Return the (x, y) coordinate for the center point of the cell that contains the specified text.  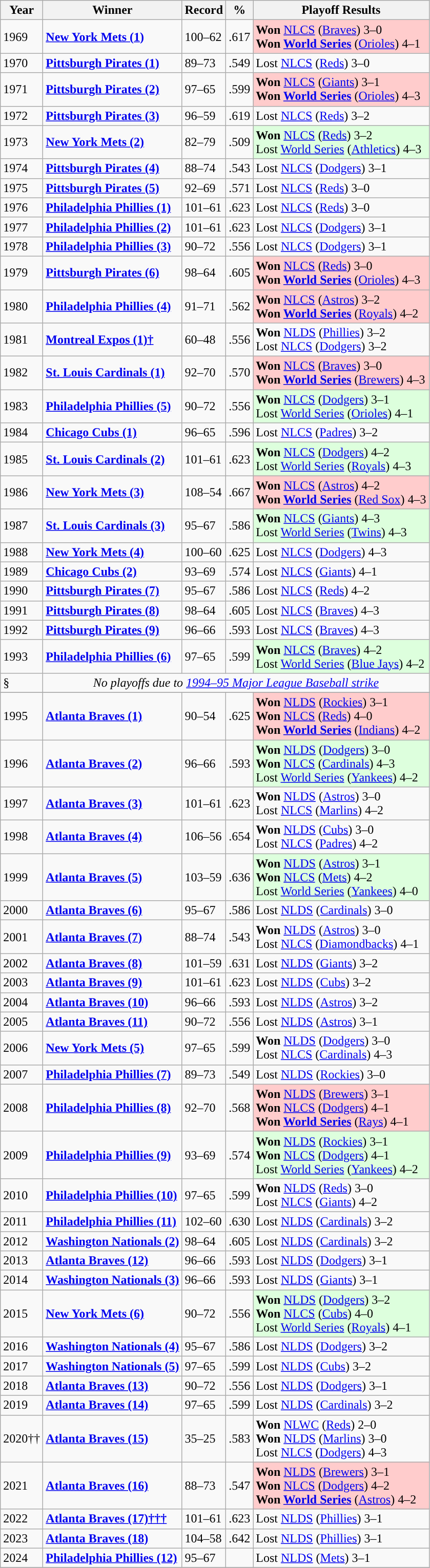
Winner (113, 10)
Won NLDS (Cubs) 3–0Lost NLCS (Padres) 4–2 (341, 837)
1993 (22, 656)
1989 (22, 571)
Lost NLDS (Dodgers) 3–2 (341, 1347)
New York Mets (1) (113, 37)
2017 (22, 1366)
Philadelphia Phillies (12) (113, 1558)
2018 (22, 1386)
2021 (22, 1486)
Pittsburgh Pirates (6) (113, 272)
St. Louis Cardinals (2) (113, 459)
2020†† (22, 1438)
1971 (22, 89)
1997 (22, 804)
1982 (22, 373)
1984 (22, 433)
1990 (22, 591)
Atlanta Braves (3) (113, 804)
102–60 (204, 1221)
Lost NLDS (Rockies) 3–0 (341, 1074)
96–59 (204, 116)
2023 (22, 1538)
Won NLWC (Reds) 2–0 Won NLDS (Marlins) 3–0 Lost NLCS (Dodgers) 4–3 (341, 1438)
2013 (22, 1261)
2004 (22, 1002)
% (240, 10)
Atlanta Braves (4) (113, 837)
New York Mets (5) (113, 1048)
90–54 (204, 716)
91–71 (204, 306)
Philadelphia Phillies (1) (113, 207)
Washington Nationals (2) (113, 1241)
2005 (22, 1022)
.619 (240, 116)
Atlanta Braves (14) (113, 1405)
Atlanta Braves (5) (113, 877)
Won NLCS (Braves) 4–2Lost World Series (Blue Jays) 4–2 (341, 656)
Pittsburgh Pirates (8) (113, 610)
1995 (22, 716)
.509 (240, 142)
Won NLCS (Astros) 3–2Won World Series (Royals) 4–2 (341, 306)
1986 (22, 493)
.547 (240, 1486)
Lost NLCS (Giants) 4–1 (341, 571)
Washington Nationals (5) (113, 1366)
New York Mets (4) (113, 552)
1978 (22, 246)
1998 (22, 837)
Lost NLDS (Cardinals) 3–0 (341, 910)
1980 (22, 306)
1983 (22, 407)
Atlanta Braves (1) (113, 716)
Philadelphia Phillies (8) (113, 1108)
Playoff Results (341, 10)
New York Mets (6) (113, 1313)
§ (22, 683)
Atlanta Braves (9) (113, 983)
2001 (22, 937)
106–56 (204, 837)
92–69 (204, 188)
Atlanta Braves (18) (113, 1538)
No playoffs due to 1994–95 Major League Baseball strike (236, 683)
.631 (240, 963)
Record (204, 10)
Pittsburgh Pirates (9) (113, 630)
Won NLDS (Rockies) 3–1Won NLCS (Reds) 4–0Won World Series (Indians) 4–2 (341, 716)
100–62 (204, 37)
1973 (22, 142)
2014 (22, 1280)
Philadelphia Phillies (5) (113, 407)
1992 (22, 630)
Won NLCS (Reds) 3–0Won World Series (Orioles) 4–3 (341, 272)
Atlanta Braves (7) (113, 937)
.570 (240, 373)
Won NLDS (Astros) 3–0Lost NLCS (Diamondbacks) 4–1 (341, 937)
Won NLCS (Braves) 3–0Won World Series (Brewers) 4–3 (341, 373)
2008 (22, 1108)
Won NLDS (Rockies) 3–1Won NLCS (Dodgers) 4–1Lost World Series (Yankees) 4–2 (341, 1155)
Philadelphia Phillies (10) (113, 1195)
Pittsburgh Pirates (5) (113, 188)
2019 (22, 1405)
Won NLDS (Dodgers) 3–0Won NLCS (Cardinals) 4–3Lost World Series (Yankees) 4–2 (341, 763)
Atlanta Braves (6) (113, 910)
35–25 (204, 1438)
1985 (22, 459)
82–79 (204, 142)
60–48 (204, 340)
Atlanta Braves (17)††† (113, 1519)
2011 (22, 1221)
Atlanta Braves (16) (113, 1486)
1996 (22, 763)
100–60 (204, 552)
.654 (240, 837)
1970 (22, 63)
Washington Nationals (4) (113, 1347)
Philadelphia Phillies (9) (113, 1155)
Atlanta Braves (11) (113, 1022)
Atlanta Braves (13) (113, 1386)
1999 (22, 877)
Won NLCS (Dodgers) 4–2Lost World Series (Royals) 4–3 (341, 459)
1975 (22, 188)
2009 (22, 1155)
2007 (22, 1074)
Lost NLDS (Mets) 3–1 (341, 1558)
Won NLDS (Dodgers) 3–2Won NLCS (Cubs) 4–0Lost World Series (Royals) 4–1 (341, 1313)
2015 (22, 1313)
Chicago Cubs (1) (113, 433)
2024 (22, 1558)
2022 (22, 1519)
Philadelphia Phillies (11) (113, 1221)
Pittsburgh Pirates (7) (113, 591)
.636 (240, 877)
.583 (240, 1438)
Philadelphia Phillies (3) (113, 246)
Won NLCS (Dodgers) 3–1Lost World Series (Orioles) 4–1 (341, 407)
Chicago Cubs (2) (113, 571)
Won NLCS (Giants) 3–1Won World Series (Orioles) 4–3 (341, 89)
.642 (240, 1538)
New York Mets (3) (113, 493)
96–65 (204, 433)
Lost NLDS (Giants) 3–2 (341, 963)
1991 (22, 610)
Won NLCS (Astros) 4–2Won World Series (Red Sox) 4–3 (341, 493)
1988 (22, 552)
Pittsburgh Pirates (1) (113, 63)
2006 (22, 1048)
1979 (22, 272)
Won NLDS (Astros) 3–0Lost NLCS (Marlins) 4–2 (341, 804)
2010 (22, 1195)
88–73 (204, 1486)
2016 (22, 1347)
.617 (240, 37)
.571 (240, 188)
Won NLDS (Brewers) 3–1Won NLCS (Dodgers) 4–1Won World Series (Rays) 4–1 (341, 1108)
St. Louis Cardinals (3) (113, 525)
Philadelphia Phillies (4) (113, 306)
108–54 (204, 493)
1972 (22, 116)
Pittsburgh Pirates (2) (113, 89)
Won NLDS (Dodgers) 3–0Lost NLCS (Cardinals) 4–3 (341, 1048)
Won NLDS (Phillies) 3–2Lost NLCS (Dodgers) 3–2 (341, 340)
.568 (240, 1108)
Atlanta Braves (8) (113, 963)
Lost NLDS (Astros) 3–1 (341, 1022)
New York Mets (2) (113, 142)
Philadelphia Phillies (6) (113, 656)
2002 (22, 963)
2012 (22, 1241)
Atlanta Braves (2) (113, 763)
Won NLDS (Astros) 3–1Won NLCS (Mets) 4–2Lost World Series (Yankees) 4–0 (341, 877)
Lost NLCS (Reds) 3–2 (341, 116)
Philadelphia Phillies (2) (113, 227)
1977 (22, 227)
.667 (240, 493)
2000 (22, 910)
Year (22, 10)
.562 (240, 306)
103–59 (204, 877)
Won NLDS (Reds) 3–0Lost NLCS (Giants) 4–2 (341, 1195)
Lost NLDS (Giants) 3–1 (341, 1280)
Lost NLCS (Reds) 4–2 (341, 591)
Won NLCS (Reds) 3–2Lost World Series (Athletics) 4–3 (341, 142)
104–58 (204, 1538)
Atlanta Braves (10) (113, 1002)
Lost NLDS (Astros) 3–2 (341, 1002)
St. Louis Cardinals (1) (113, 373)
Won NLCS (Braves) 3–0Won World Series (Orioles) 4–1 (341, 37)
Atlanta Braves (15) (113, 1438)
Washington Nationals (3) (113, 1280)
Philadelphia Phillies (7) (113, 1074)
1969 (22, 37)
1976 (22, 207)
.630 (240, 1221)
Pittsburgh Pirates (4) (113, 168)
Atlanta Braves (12) (113, 1261)
1974 (22, 168)
.596 (240, 433)
Won NLCS (Giants) 4–3Lost World Series (Twins) 4–3 (341, 525)
Lost NLCS (Dodgers) 4–3 (341, 552)
Pittsburgh Pirates (3) (113, 116)
1981 (22, 340)
2003 (22, 983)
Lost NLCS (Padres) 3–2 (341, 433)
Won NLDS (Brewers) 3–1Won NLCS (Dodgers) 4–2Won World Series (Astros) 4–2 (341, 1486)
101–59 (204, 963)
1987 (22, 525)
Montreal Expos (1)† (113, 340)
